From the cell containing the given text, extract its center point as (x, y) coordinate. 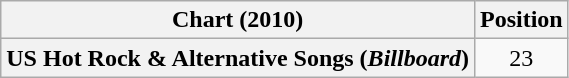
23 (521, 58)
Position (521, 20)
Chart (2010) (238, 20)
US Hot Rock & Alternative Songs (Billboard) (238, 58)
